Locate the cell with the specified text and output its (x, y) center coordinate. 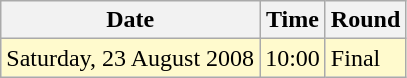
Date (130, 20)
Round (365, 20)
Final (365, 58)
Time (293, 20)
Saturday, 23 August 2008 (130, 58)
10:00 (293, 58)
